Provide the [x, y] coordinate of the cell's center where the given text is located.  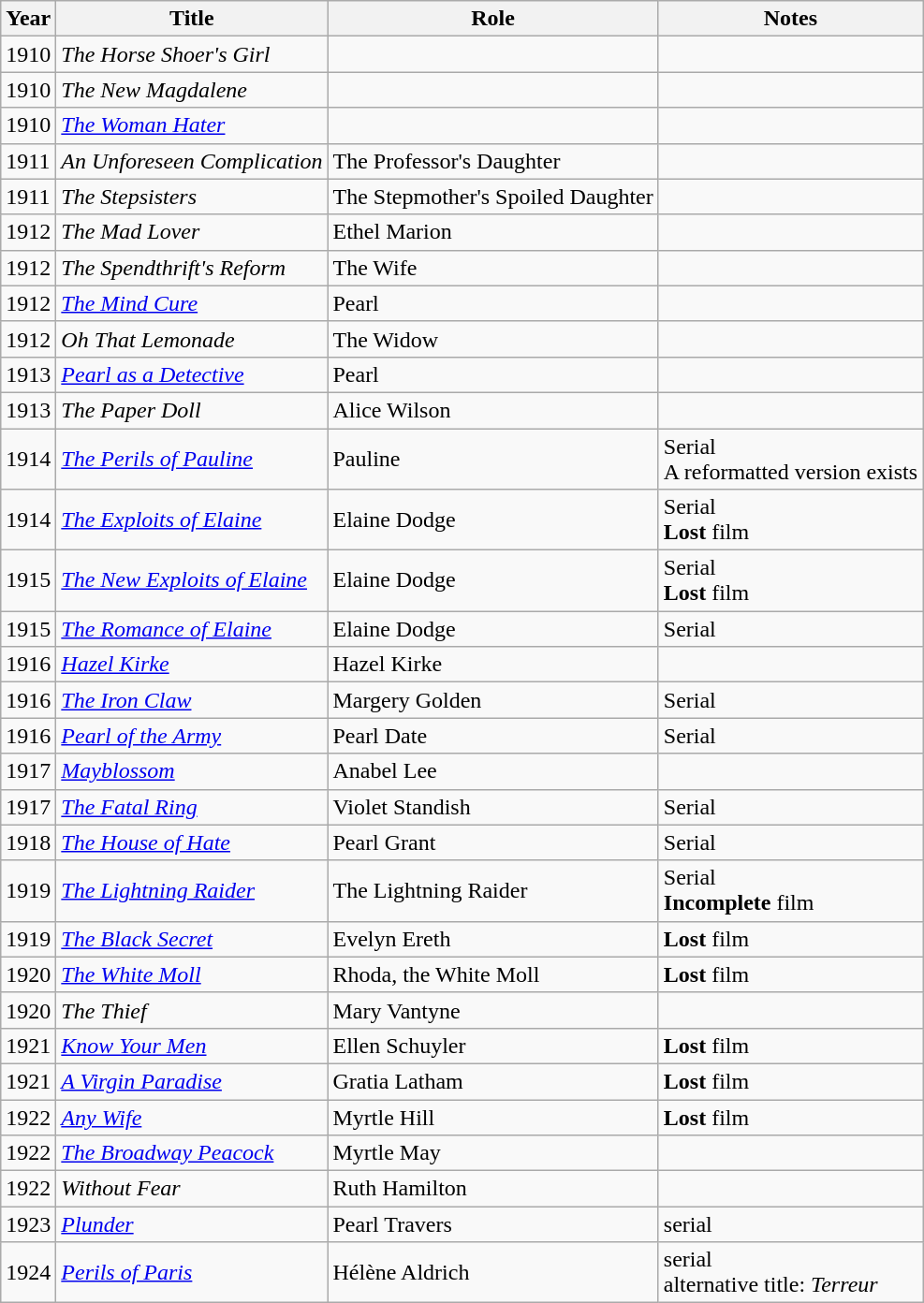
Violet Standish [492, 807]
Ethel Marion [492, 232]
Pearl as a Detective [192, 374]
Serial Incomplete film [790, 891]
Rhoda, the White Moll [492, 974]
Myrtle May [492, 1153]
Alice Wilson [492, 410]
Year [28, 19]
Pearl Travers [492, 1224]
The Exploits of Elaine [192, 520]
The Paper Doll [192, 410]
Margery Golden [492, 700]
Mary Vantyne [492, 1010]
Know Your Men [192, 1046]
Role [492, 19]
serialalternative title: Terreur [790, 1273]
1924 [28, 1273]
Without Fear [192, 1189]
Pearl Date [492, 736]
Any Wife [192, 1117]
Myrtle Hill [492, 1117]
Notes [790, 19]
Gratia Latham [492, 1081]
The Stepsisters [192, 197]
Evelyn Ereth [492, 939]
The Widow [492, 339]
The Stepmother's Spoiled Daughter [492, 197]
The Professor's Daughter [492, 161]
Hélène Aldrich [492, 1273]
The Perils of Pauline [192, 459]
The Horse Shoer's Girl [192, 54]
The Broadway Peacock [192, 1153]
The New Exploits of Elaine [192, 580]
Mayblossom [192, 771]
The Mind Cure [192, 303]
An Unforeseen Complication [192, 161]
The Black Secret [192, 939]
Oh That Lemonade [192, 339]
The Wife [492, 268]
The House of Hate [192, 842]
Pauline [492, 459]
The New Magdalene [192, 90]
Anabel Lee [492, 771]
Plunder [192, 1224]
Ruth Hamilton [492, 1189]
The Spendthrift's Reform [192, 268]
serial [790, 1224]
1918 [28, 842]
A Virgin Paradise [192, 1081]
Pearl Grant [492, 842]
The Fatal Ring [192, 807]
The Mad Lover [192, 232]
Pearl of the Army [192, 736]
The White Moll [192, 974]
The Woman Hater [192, 125]
Serial A reformatted version exists [790, 459]
1923 [28, 1224]
Title [192, 19]
The Iron Claw [192, 700]
Ellen Schuyler [492, 1046]
Perils of Paris [192, 1273]
The Thief [192, 1010]
The Romance of Elaine [192, 629]
